Pinpoint the cell where the given text exists, returning its (X, Y) midpoint coordinate. 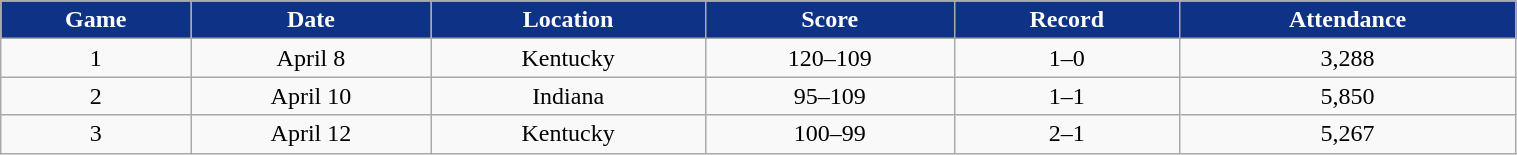
Record (1066, 20)
2 (96, 96)
1–0 (1066, 58)
3,288 (1348, 58)
Score (830, 20)
Indiana (568, 96)
April 12 (312, 134)
Date (312, 20)
5,267 (1348, 134)
5,850 (1348, 96)
2–1 (1066, 134)
April 10 (312, 96)
95–109 (830, 96)
1 (96, 58)
April 8 (312, 58)
Attendance (1348, 20)
Location (568, 20)
100–99 (830, 134)
3 (96, 134)
Game (96, 20)
120–109 (830, 58)
1–1 (1066, 96)
